Find where the given text appears and provide that cell's center as (X, Y) coordinate. 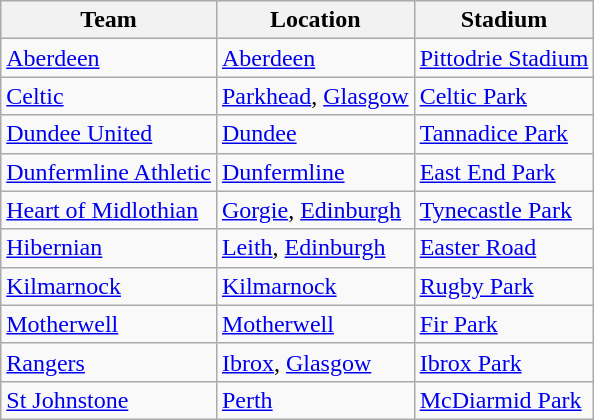
Dunfermline Athletic (109, 172)
Dundee (315, 134)
Heart of Midlothian (109, 210)
Gorgie, Edinburgh (315, 210)
Easter Road (504, 248)
Ibrox Park (504, 362)
Celtic Park (504, 96)
Dunfermline (315, 172)
St Johnstone (109, 400)
Pittodrie Stadium (504, 58)
Rangers (109, 362)
Team (109, 20)
Celtic (109, 96)
Dundee United (109, 134)
Hibernian (109, 248)
Tynecastle Park (504, 210)
East End Park (504, 172)
Parkhead, Glasgow (315, 96)
McDiarmid Park (504, 400)
Leith, Edinburgh (315, 248)
Fir Park (504, 324)
Ibrox, Glasgow (315, 362)
Perth (315, 400)
Location (315, 20)
Stadium (504, 20)
Rugby Park (504, 286)
Tannadice Park (504, 134)
